Pinpoint the cell where the given text exists, returning its [X, Y] midpoint coordinate. 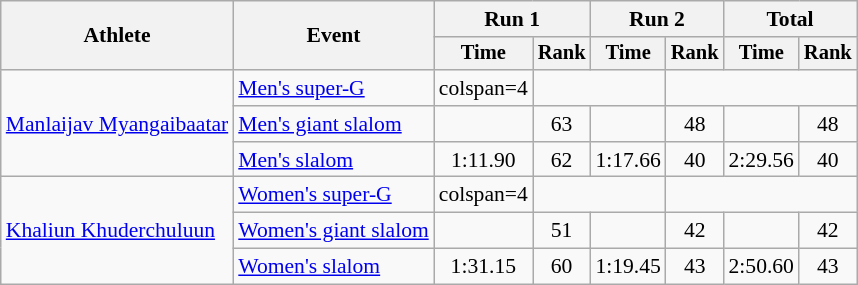
1:17.66 [628, 160]
2:29.56 [760, 160]
Total [790, 19]
51 [562, 231]
Women's giant slalom [334, 231]
2:50.60 [760, 267]
Run 1 [512, 19]
Khaliun Khuderchuluun [117, 230]
Women's super-G [334, 195]
Manlaijav Myangaibaatar [117, 124]
Athlete [117, 36]
1:31.15 [484, 267]
Men's giant slalom [334, 124]
Men's super-G [334, 88]
Run 2 [656, 19]
1:19.45 [628, 267]
62 [562, 160]
Event [334, 36]
Men's slalom [334, 160]
60 [562, 267]
63 [562, 124]
Women's slalom [334, 267]
1:11.90 [484, 160]
